Provide the [X, Y] coordinate of the cell's center where the given text is located.  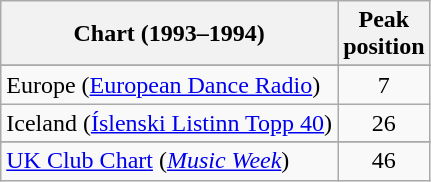
Chart (1993–1994) [170, 34]
46 [384, 161]
Iceland (Íslenski Listinn Topp 40) [170, 123]
Europe (European Dance Radio) [170, 85]
UK Club Chart (Music Week) [170, 161]
26 [384, 123]
Peakposition [384, 34]
7 [384, 85]
